Find where the given text appears and provide that cell's center as (X, Y) coordinate. 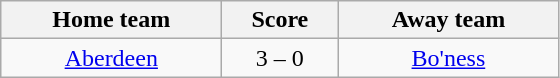
3 – 0 (280, 58)
Aberdeen (112, 58)
Score (280, 20)
Home team (112, 20)
Away team (448, 20)
Bo'ness (448, 58)
